Determine the (x, y) coordinate at the center of the cell enclosing the given text.  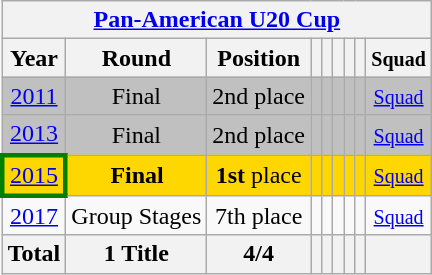
Position (259, 58)
Round (136, 58)
4/4 (259, 254)
2015 (34, 174)
7th place (259, 216)
2017 (34, 216)
1st place (259, 174)
2011 (34, 96)
1 Title (136, 254)
2013 (34, 135)
Total (34, 254)
Group Stages (136, 216)
Year (34, 58)
Pan-American U20 Cup (216, 20)
